Extract the (x, y) coordinate from the center of the cell holding the provided text.  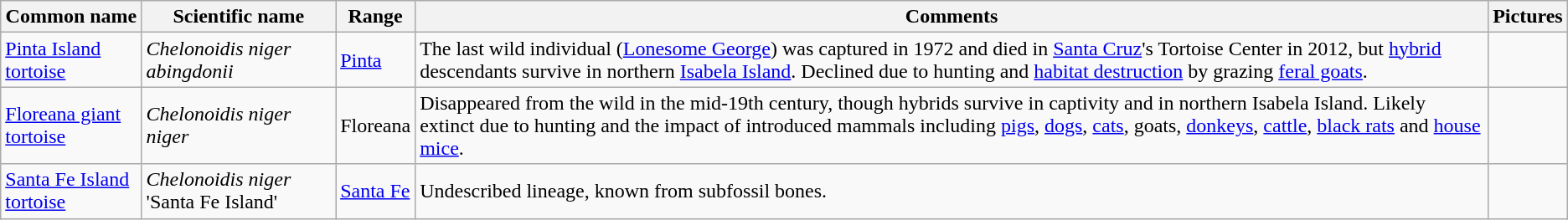
Floreana (375, 125)
Range (375, 17)
Pictures (1528, 17)
Scientific name (239, 17)
Undescribed lineage, known from subfossil bones. (952, 191)
Santa Fe Island tortoise (71, 191)
Common name (71, 17)
Chelonoidis niger 'Santa Fe Island' (239, 191)
Chelonoidis niger niger (239, 125)
Chelonoidis niger abingdonii (239, 60)
Pinta (375, 60)
Pinta Island tortoise (71, 60)
Comments (952, 17)
Floreana giant tortoise (71, 125)
Santa Fe (375, 191)
